Scan for the cell matching the given text and deliver its [X, Y] coordinate at center. 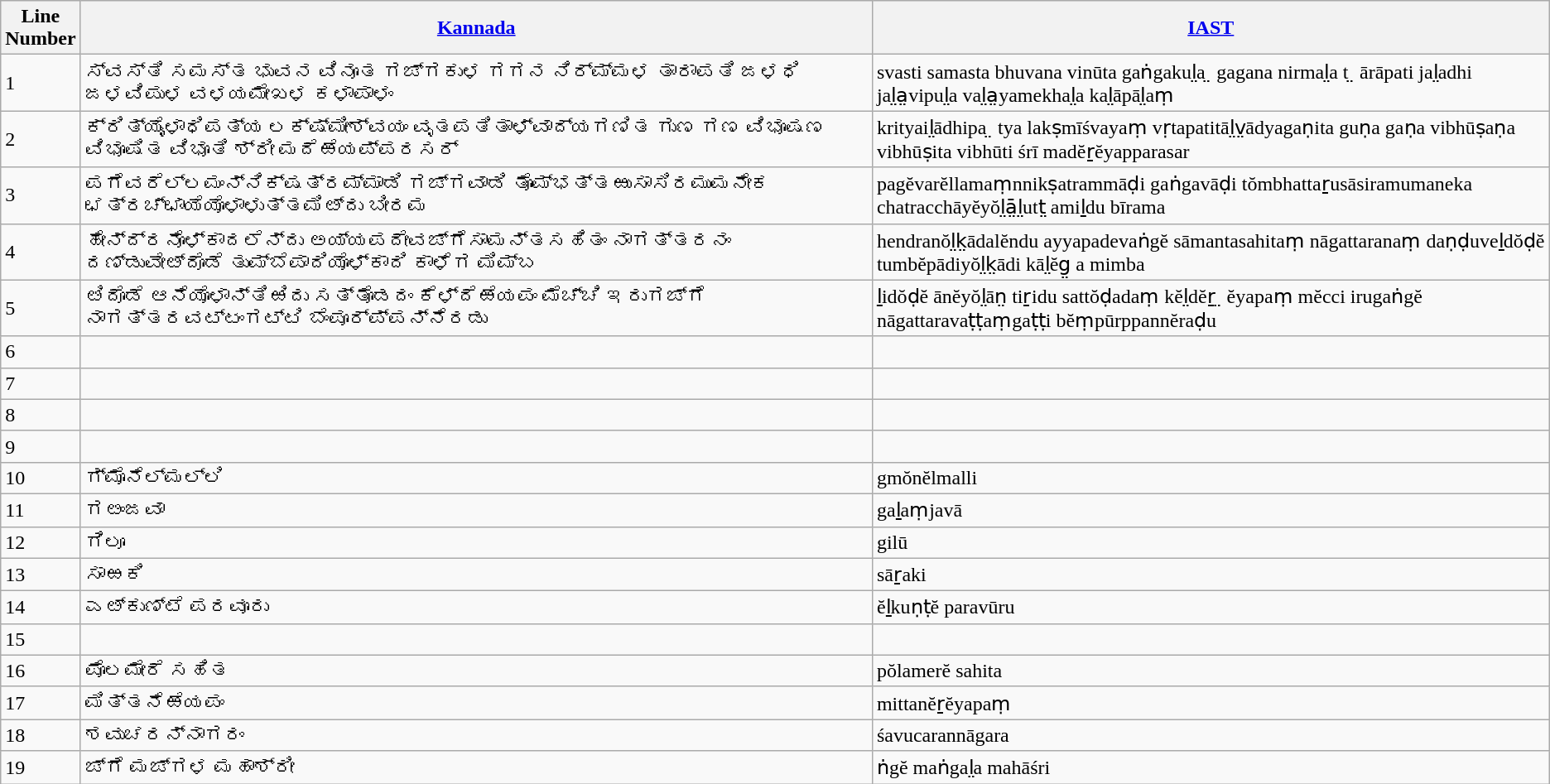
6 [41, 352]
13 [41, 575]
Kannada [476, 28]
19 [41, 767]
8 [41, 415]
2 [41, 139]
gaḻaṃjavā [1211, 510]
IAST [1211, 28]
pagĕvarĕllamaṃnnikṣatrammāḍi gaṅgavāḍi tŏmbhattaṟusāsiramumaneka chatracchāyĕyŏl̤ā̤l̤utt̤ amiḻdu bīrama [1211, 195]
gilū [1211, 542]
4 [41, 252]
17 [41, 703]
ṅgĕ maṅgal̤a mahāśri [1211, 767]
ಙ್ಗೆ ಮಙ್ಗಳ ಮಹಾಶ್ರೀ [476, 767]
ಪಗೆವರೆಲ್ಲಮಂನ್ನಿಕ್ಷತ್ರಮ್ಮಾಡಿ ಗಙ್ಗವಾಡಿ ತೊಮ್ಭತ್ತಱುಸಾಸಿರಮುಮನೇಕ ಛತ್ರಚ್ಛಾಯೆಯೊಳಾಳುತ್ತಮಿೞ್ದು ಬೀರಮ [476, 195]
14 [41, 608]
11 [41, 510]
ಮಿತ್ತನೆಱೆಯಪಂ [476, 703]
ಸಾಱಕಿ [476, 575]
śavucarannāgara [1211, 735]
ಗಿಲೂ [476, 542]
ಶವುಚರನ್ನಾಗರಂ [476, 735]
krityail̤ādhipa ̤ tya lakṣmīśvayaṃ vṛtapatitāl̤v̤ādyagaṇita guṇa gaṇa vibhūṣaṇa vibhūṣita vibhūti śrī madĕṟĕyapparasar [1211, 139]
ಎೞ್ಕುಣ್ಟೆ ಪರವೂರು [476, 608]
1 [41, 83]
ಹೇನ್ದ್ರನೊಳ್ಕಾದಲೆನ್ದು ಅಯ್ಯಪದೇವಙ್ಗೆಸಾಮನ್ತಸಹಿತಂ ನಾಗತ್ತರನಂ ದಣ್ಡುವೇೞ್ದೊಡೆ ತುಮ್ಬೆಪಾದಿಯೊಳ್ಕಾದಿ ಕಾಳೆಗ ಮಿಮ್ಬ [476, 252]
16 [41, 671]
svasti samasta bhuvana vinūta gaṅgakul̤a ̤ gagana nirmal̤a t ̤ ārāpati jal̤adhi jal̤a̤vipul̤a val̤a̤yamekhal̤a kal̤āpāl̤aṃ [1211, 83]
ಸ್ವಸ್ತಿ ಸಮಸ್ತ ಭುವನ ವಿನೂತ ಗಙ್ಗಕುಳ ಗಗನ ನಿರ್ಮ್ಮಳ ತಾರಾಪತಿ ಜಳಧಿ ಜಳವಿಪುಳ ವಳಯಮೇಖಳ ಕಳಾಪಾಳಂ [476, 83]
ೞಿದೊಡೆ ಆನೆಯೊಳಾನ್ತಿಱಿದು ಸತ್ತೊಡದಂ ಕೆಳ್ದೆಱೆಯಪಂ ಮೆಚ್ಚಿ ಇರುಗಙ್ಗೆ ನಾಗತ್ತರವಟ್ಟಂಗಟ್ಟಿ ಬೆಂಪೂರ್ಪ್ಪನ್ನೆರಡು [476, 308]
5 [41, 308]
pŏlamerĕ sahita [1211, 671]
18 [41, 735]
hendranŏl̤k̤ādalĕndu ayyapadevaṅgĕ sāmantasahitaṃ nāgattaranaṃ daṇḍuveḻdŏḍĕ tumbĕpādiyŏl̤k̤ādi kāl̤ĕg̤ a mimba [1211, 252]
ಗೞಂಜವಾ [476, 510]
10 [41, 478]
15 [41, 639]
9 [41, 446]
7 [41, 383]
12 [41, 542]
ಪೊಲಮೇರೆ ಸಹಿತ [476, 671]
gmŏnĕlmalli [1211, 478]
ಕ್ರಿತ್ಯೈಳಾಧಿಪತ್ಯ ಲಕ್ಷ್ಮೀಶ್ವಯಂ ವೃತಪತಿತಾಳ್ವಾದ್ಯಗಣಿತ ಗುಣ ಗಣ ವಿಭೂಷಣ ವಿಭೂಷಿತ ವಿಭೂತಿ ಶ್ರೀ ಮದೆಱೆಯಪ್ಪರಸರ್‌ [476, 139]
LineNumber [41, 28]
ḻidŏḍĕ ānĕyŏl̤ān̤ tiṟidu sattŏḍadaṃ kĕl̤dĕṟ ̤ ĕyapaṃ mĕcci irugaṅgĕ nāgattaravaṭṭaṃgaṭṭi bĕṃpūrppannĕraḍu [1211, 308]
mittanĕṟĕyapaṃ [1211, 703]
ĕḻkuṇṭĕ paravūru [1211, 608]
sāṟaki [1211, 575]
3 [41, 195]
ಗ್ಮೊನೆಲ್ಮಲ್ಲಿ [476, 478]
